Provide the (X, Y) coordinate of the cell's center where the given text is located.  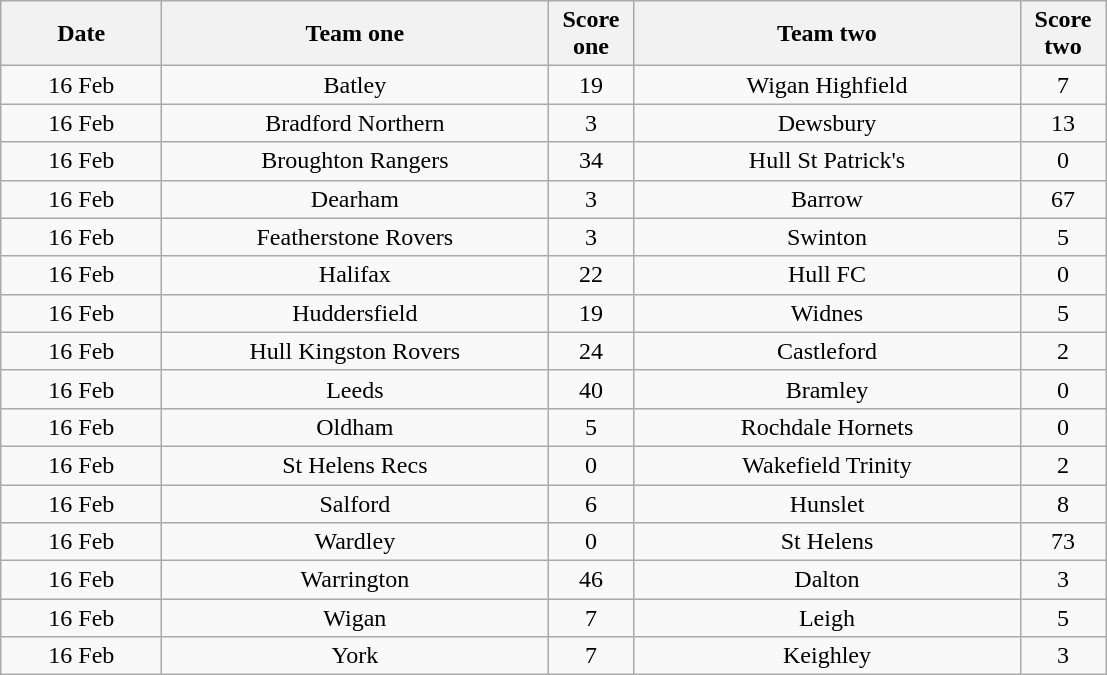
Score two (1063, 34)
73 (1063, 542)
Team two (827, 34)
67 (1063, 199)
Batley (355, 85)
Dearham (355, 199)
Score one (591, 34)
46 (591, 580)
Featherstone Rovers (355, 237)
Wardley (355, 542)
Swinton (827, 237)
Wigan (355, 618)
22 (591, 275)
34 (591, 161)
Oldham (355, 427)
York (355, 656)
8 (1063, 503)
Broughton Rangers (355, 161)
Barrow (827, 199)
Huddersfield (355, 313)
6 (591, 503)
Warrington (355, 580)
Widnes (827, 313)
Dalton (827, 580)
Wakefield Trinity (827, 465)
Bramley (827, 389)
Dewsbury (827, 123)
Bradford Northern (355, 123)
Date (82, 34)
24 (591, 351)
Rochdale Hornets (827, 427)
St Helens (827, 542)
Salford (355, 503)
Hull FC (827, 275)
Hunslet (827, 503)
13 (1063, 123)
St Helens Recs (355, 465)
Hull Kingston Rovers (355, 351)
Leigh (827, 618)
Wigan Highfield (827, 85)
Leeds (355, 389)
Hull St Patrick's (827, 161)
Team one (355, 34)
Keighley (827, 656)
Halifax (355, 275)
40 (591, 389)
Castleford (827, 351)
